Return (X, Y) of the center of cell containing provided text 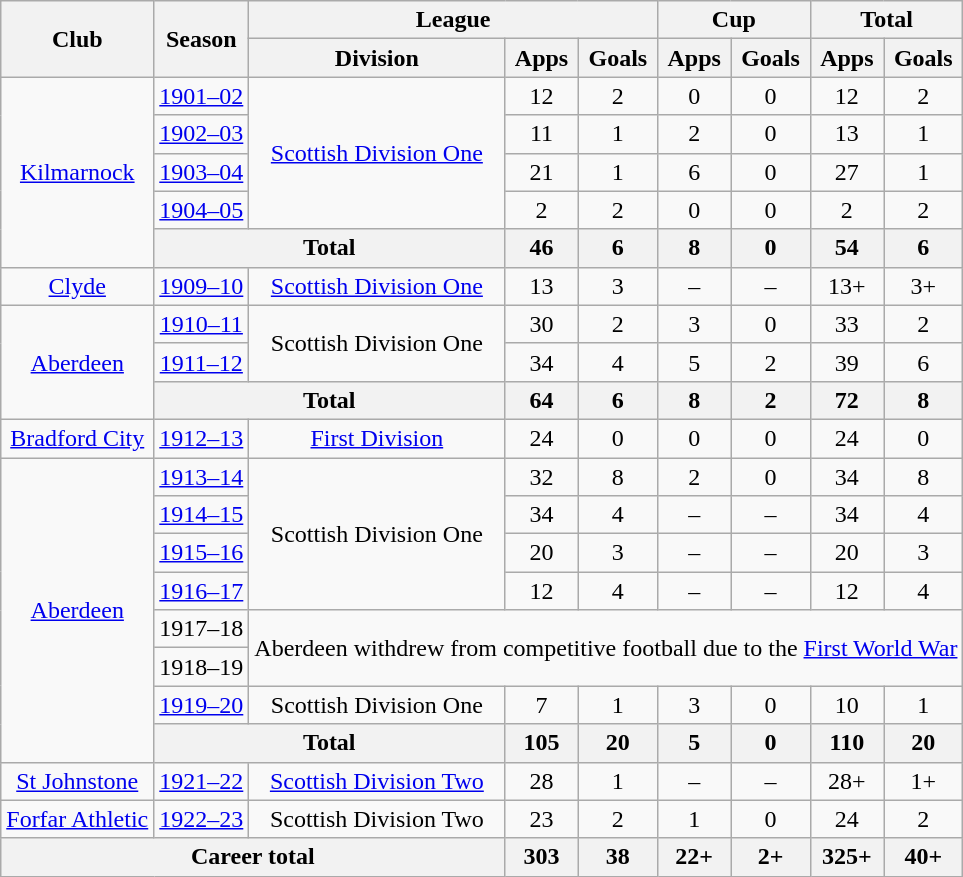
1919–20 (202, 705)
72 (846, 400)
1916–17 (202, 591)
1912–13 (202, 438)
40+ (924, 857)
28+ (846, 781)
38 (618, 857)
22+ (694, 857)
1914–15 (202, 515)
1903–04 (202, 172)
Cup (734, 20)
League (454, 20)
23 (542, 819)
1909–10 (202, 286)
Aberdeen withdrew from competitive football due to the First World War (606, 648)
1910–11 (202, 324)
32 (542, 477)
Clyde (78, 286)
1918–19 (202, 667)
303 (542, 857)
54 (846, 248)
1901–02 (202, 96)
110 (846, 743)
11 (542, 134)
1+ (924, 781)
33 (846, 324)
21 (542, 172)
1902–03 (202, 134)
13+ (846, 286)
Division (377, 58)
2+ (770, 857)
3+ (924, 286)
27 (846, 172)
1922–23 (202, 819)
1921–22 (202, 781)
Career total (253, 857)
1915–16 (202, 553)
105 (542, 743)
1913–14 (202, 477)
64 (542, 400)
28 (542, 781)
46 (542, 248)
7 (542, 705)
Forfar Athletic (78, 819)
1911–12 (202, 362)
Bradford City (78, 438)
First Division (377, 438)
1904–05 (202, 210)
30 (542, 324)
10 (846, 705)
325+ (846, 857)
Season (202, 39)
St Johnstone (78, 781)
Club (78, 39)
39 (846, 362)
Kilmarnock (78, 172)
1917–18 (202, 629)
